Determine the (X, Y) coordinate at the center of the cell enclosing the given text.  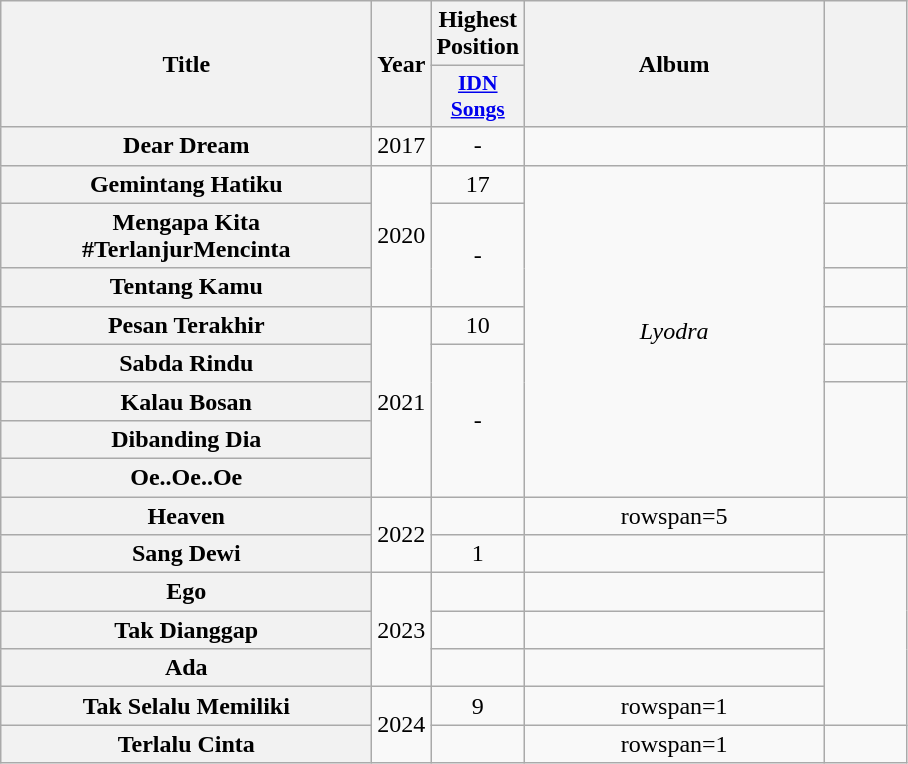
10 (478, 325)
17 (478, 184)
Ada (186, 668)
Dear Dream (186, 146)
2017 (402, 146)
Dibanding Dia (186, 439)
Album (674, 64)
IDN Songs (478, 96)
2022 (402, 534)
Tak Dianggap (186, 630)
2024 (402, 725)
2021 (402, 401)
Ego (186, 592)
Year (402, 64)
Oe..Oe..Oe (186, 477)
Heaven (186, 515)
Pesan Terakhir (186, 325)
Highest Position (478, 34)
2023 (402, 630)
Title (186, 64)
Gemintang Hatiku (186, 184)
1 (478, 554)
rowspan=5 (674, 515)
Kalau Bosan (186, 401)
9 (478, 706)
2020 (402, 236)
Sang Dewi (186, 554)
Sabda Rindu (186, 363)
Terlalu Cinta (186, 744)
Tentang Kamu (186, 287)
Lyodra (674, 331)
Tak Selalu Memiliki (186, 706)
Mengapa Kita #TerlanjurMencinta (186, 236)
